Scan for the cell matching the given text and deliver its (X, Y) coordinate at center. 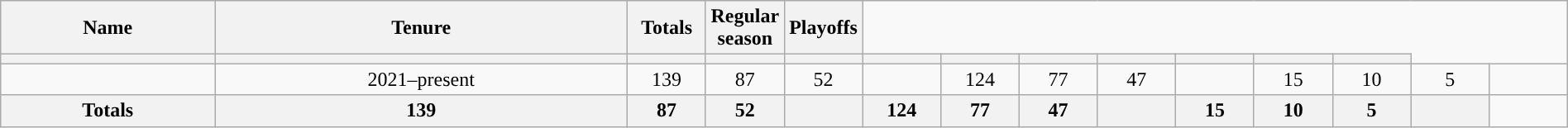
Name (108, 28)
Playoffs (824, 28)
Regular season (744, 28)
Tenure (422, 28)
2021–present (422, 79)
